Detect which cell encompasses the target text, then output its [X, Y] center coordinate. 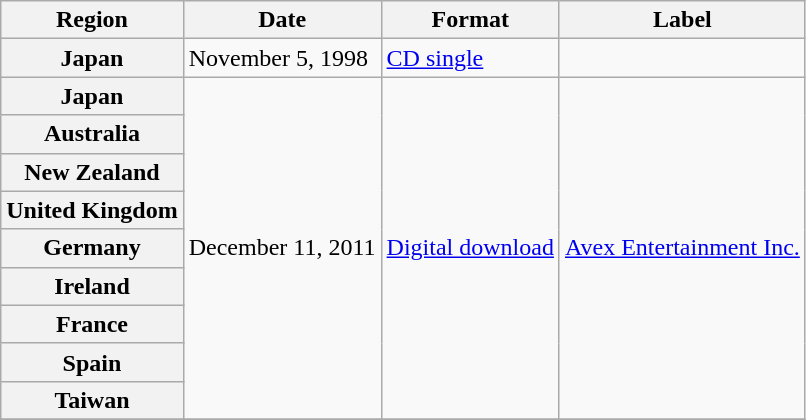
France [92, 324]
Spain [92, 362]
Germany [92, 248]
Taiwan [92, 400]
Ireland [92, 286]
Region [92, 20]
CD single [470, 58]
Label [682, 20]
New Zealand [92, 172]
Avex Entertainment Inc. [682, 248]
Digital download [470, 248]
November 5, 1998 [282, 58]
Format [470, 20]
December 11, 2011 [282, 248]
Date [282, 20]
United Kingdom [92, 210]
Australia [92, 134]
